Search for the cell housing the specified text and yield its [X, Y] center coordinate. 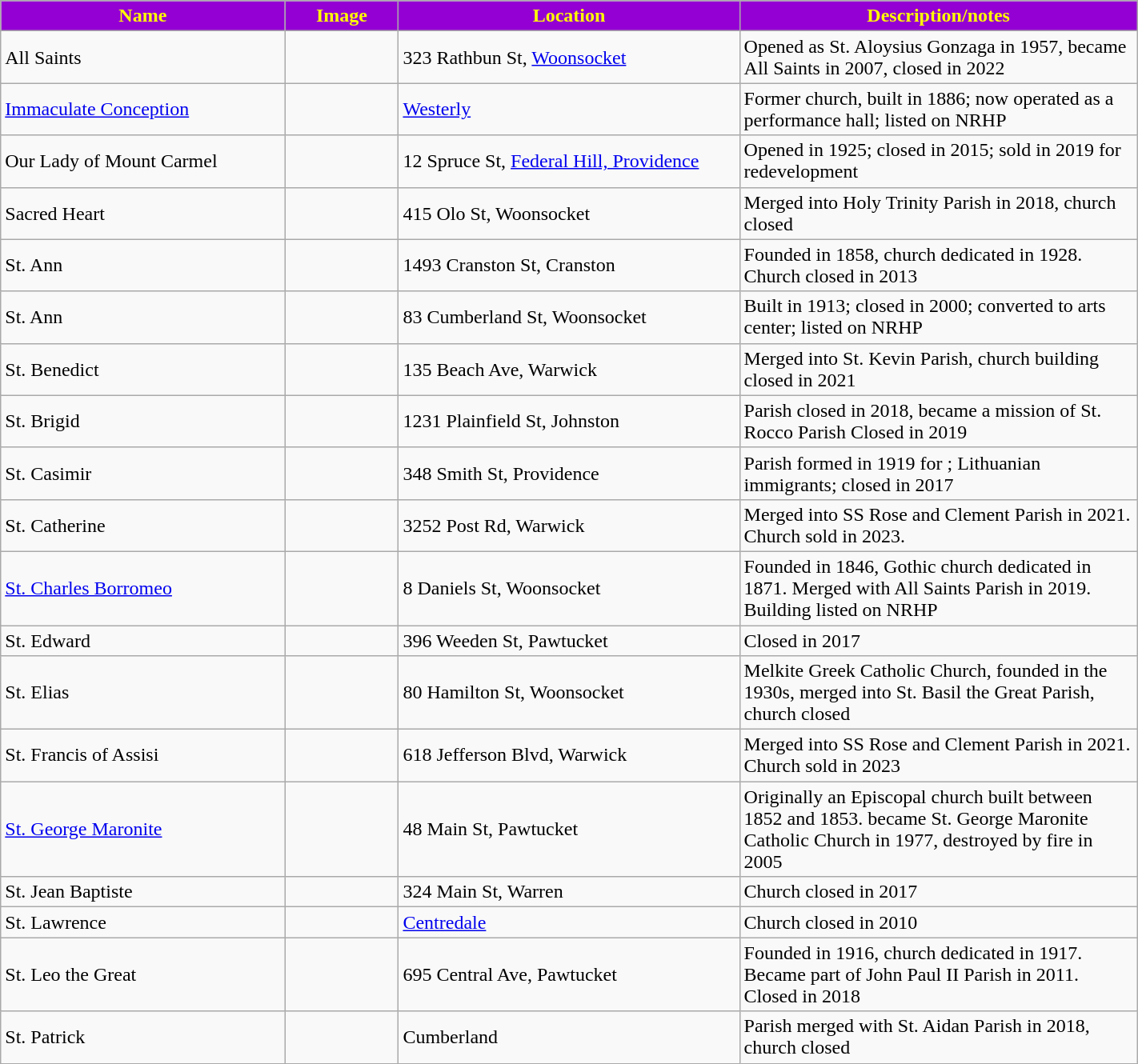
St. Casimir [142, 474]
83 Cumberland St, Woonsocket [569, 317]
St. Francis of Assisi [142, 755]
695 Central Ave, Pawtucket [569, 974]
Merged into St. Kevin Parish, church building closed in 2021 [938, 370]
St. Charles Borromeo [142, 588]
Closed in 2017 [938, 641]
Location [569, 16]
Founded in 1858, church dedicated in 1928. Church closed in 2013 [938, 266]
323 Rathbun St, Woonsocket [569, 58]
415 Olo St, Woonsocket [569, 213]
Merged into SS Rose and Clement Parish in 2021. Church sold in 2023. [938, 525]
135 Beach Ave, Warwick [569, 370]
618 Jefferson Blvd, Warwick [569, 755]
348 Smith St, Providence [569, 474]
12 Spruce St, Federal Hill, Providence [569, 162]
Merged into Holy Trinity Parish in 2018, church closed [938, 213]
Founded in 1846, Gothic church dedicated in 1871. Merged with All Saints Parish in 2019. Building listed on NRHP [938, 588]
Our Lady of Mount Carmel [142, 162]
Cumberland [569, 1037]
Image [342, 16]
Church closed in 2017 [938, 892]
Former church, built in 1886; now operated as a performance hall; listed on NRHP [938, 109]
Name [142, 16]
Melkite Greek Catholic Church, founded in the 1930s, merged into St. Basil the Great Parish, church closed [938, 693]
80 Hamilton St, Woonsocket [569, 693]
Built in 1913; closed in 2000; converted to arts center; listed on NRHP [938, 317]
St. Brigid [142, 421]
Opened in 1925; closed in 2015; sold in 2019 for redevelopment [938, 162]
Church closed in 2010 [938, 922]
324 Main St, Warren [569, 892]
Founded in 1916, church dedicated in 1917. Became part of John Paul II Parish in 2011. Closed in 2018 [938, 974]
St. Catherine [142, 525]
St. Edward [142, 641]
Parish merged with St. Aidan Parish in 2018, church closed [938, 1037]
Description/notes [938, 16]
1493 Cranston St, Cranston [569, 266]
3252 Post Rd, Warwick [569, 525]
All Saints [142, 58]
St. Lawrence [142, 922]
St. Patrick [142, 1037]
St. Jean Baptiste [142, 892]
St. Benedict [142, 370]
St. George Maronite [142, 829]
Originally an Episcopal church built between 1852 and 1853. became St. George Maronite Catholic Church in 1977, destroyed by fire in 2005 [938, 829]
Immaculate Conception [142, 109]
Opened as St. Aloysius Gonzaga in 1957, became All Saints in 2007, closed in 2022 [938, 58]
1231 Plainfield St, Johnston [569, 421]
48 Main St, Pawtucket [569, 829]
St. Elias [142, 693]
Westerly [569, 109]
Centredale [569, 922]
396 Weeden St, Pawtucket [569, 641]
8 Daniels St, Woonsocket [569, 588]
Sacred Heart [142, 213]
St. Leo the Great [142, 974]
Merged into SS Rose and Clement Parish in 2021. Church sold in 2023 [938, 755]
Parish closed in 2018, became a mission of St. Rocco Parish Closed in 2019 [938, 421]
Parish formed in 1919 for ; Lithuanian immigrants; closed in 2017 [938, 474]
